Search for the cell housing the specified text and yield its [X, Y] center coordinate. 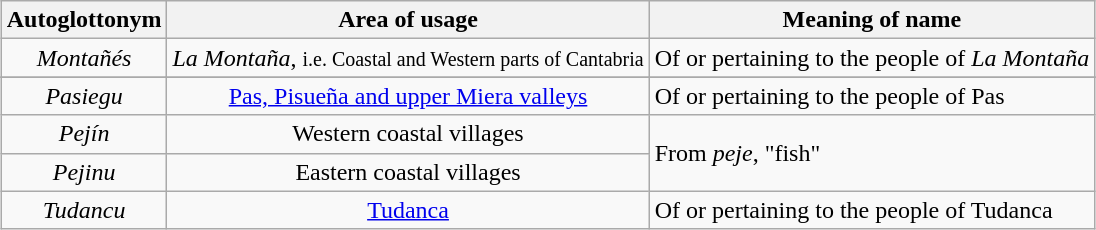
Pas, Pisueña and upper Miera valleys [408, 96]
Tudanca [408, 210]
La Montaña, i.e. Coastal and Western parts of Cantabria [408, 58]
Area of usage [408, 20]
Meaning of name [872, 20]
Western coastal villages [408, 134]
From peje, "fish" [872, 153]
Eastern coastal villages [408, 172]
Tudancu [84, 210]
Pejinu [84, 172]
Pasiegu [84, 96]
Pejín [84, 134]
Of or pertaining to the people of Pas [872, 96]
Of or pertaining to the people of Tudanca [872, 210]
Autoglottonym [84, 20]
Of or pertaining to the people of La Montaña [872, 58]
Montañés [84, 58]
